From the cell containing the given text, extract its center point as (X, Y) coordinate. 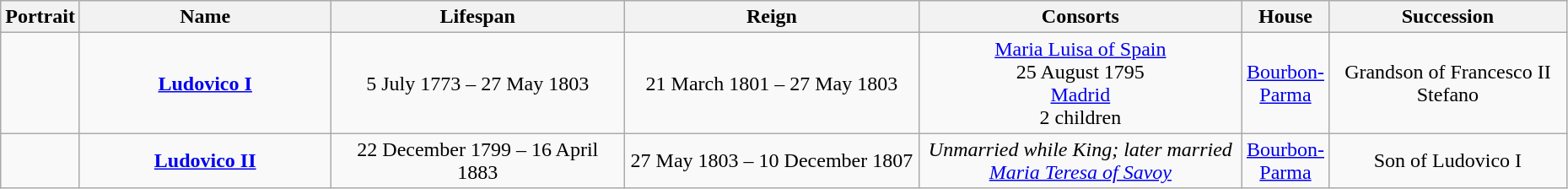
27 May 1803 – 10 December 1807 (773, 160)
House (1285, 17)
Grandson of Francesco II Stefano (1448, 83)
Portrait (40, 17)
22 December 1799 – 16 April 1883 (477, 160)
21 March 1801 – 27 May 1803 (773, 83)
Ludovico I (205, 83)
Maria Luisa of Spain25 August 1795Madrid2 children (1080, 83)
Name (205, 17)
Reign (773, 17)
Unmarried while King; later married Maria Teresa of Savoy (1080, 160)
Consorts (1080, 17)
Son of Ludovico I (1448, 160)
Succession (1448, 17)
5 July 1773 – 27 May 1803 (477, 83)
Ludovico II (205, 160)
Lifespan (477, 17)
